Determine the (x, y) coordinate at the center of the cell enclosing the given text.  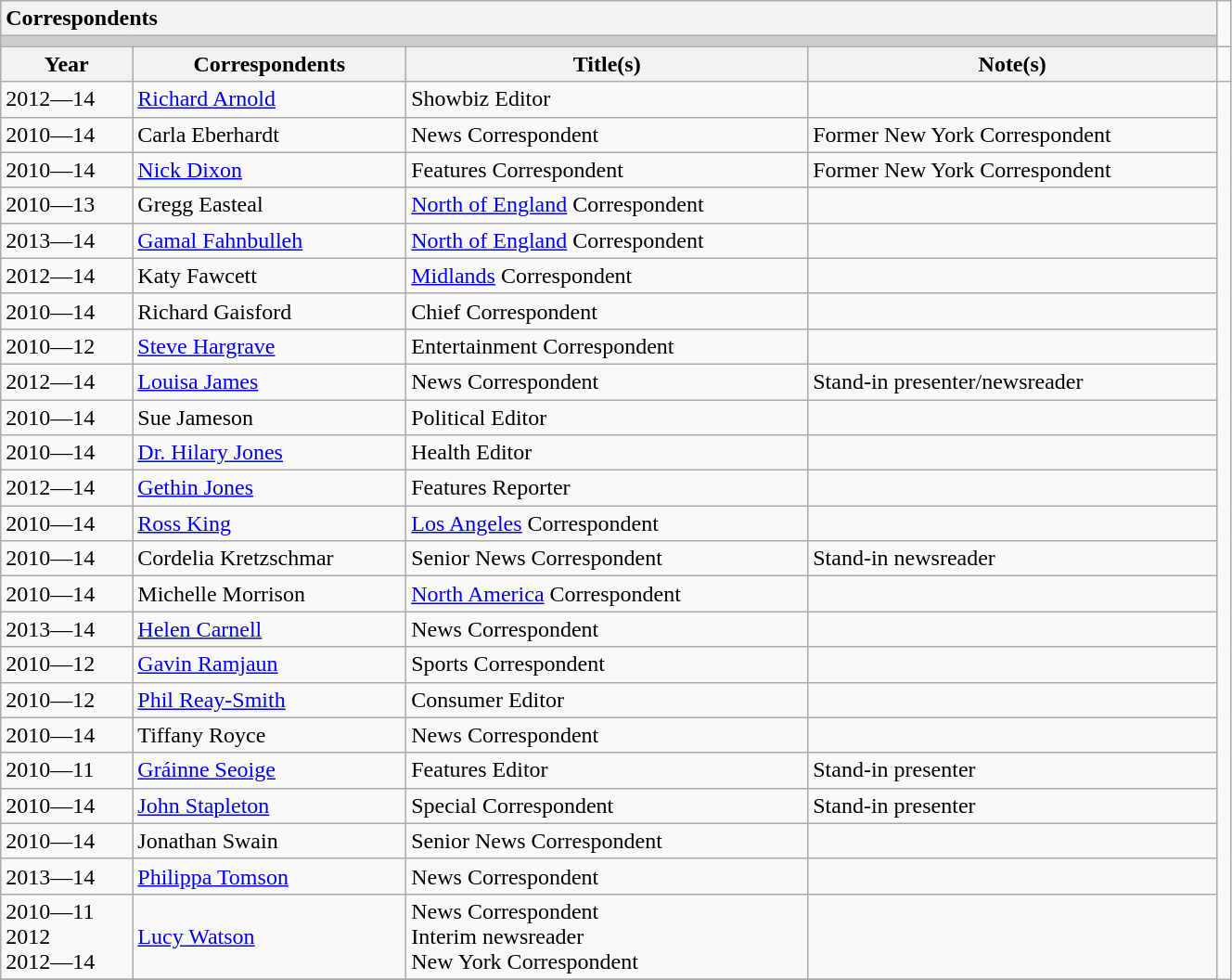
Gráinne Seoige (269, 770)
Consumer Editor (607, 700)
Stand-in presenter/newsreader (1013, 381)
Nick Dixon (269, 170)
Philippa Tomson (269, 876)
Sue Jameson (269, 417)
2010—13 (67, 205)
Title(s) (607, 64)
Special Correspondent (607, 806)
Los Angeles Correspondent (607, 523)
Showbiz Editor (607, 99)
Stand-in newsreader (1013, 559)
Features Correspondent (607, 170)
John Stapleton (269, 806)
Features Reporter (607, 488)
Lucy Watson (269, 936)
Carla Eberhardt (269, 135)
Health Editor (607, 453)
Gethin Jones (269, 488)
Phil Reay-Smith (269, 700)
Features Editor (607, 770)
Richard Arnold (269, 99)
Cordelia Kretzschmar (269, 559)
Dr. Hilary Jones (269, 453)
Note(s) (1013, 64)
North America Correspondent (607, 594)
2010—11 (67, 770)
Tiffany Royce (269, 735)
Louisa James (269, 381)
Gamal Fahnbulleh (269, 240)
Katy Fawcett (269, 276)
Helen Carnell (269, 629)
Year (67, 64)
Michelle Morrison (269, 594)
Chief Correspondent (607, 311)
Sports Correspondent (607, 664)
Steve Hargrave (269, 346)
Ross King (269, 523)
2010—1120122012—14 (67, 936)
Entertainment Correspondent (607, 346)
Political Editor (607, 417)
Gregg Easteal (269, 205)
Jonathan Swain (269, 841)
Gavin Ramjaun (269, 664)
Richard Gaisford (269, 311)
Midlands Correspondent (607, 276)
News CorrespondentInterim newsreaderNew York Correspondent (607, 936)
